Determine the [X, Y] coordinate at the center of the cell enclosing the given text.  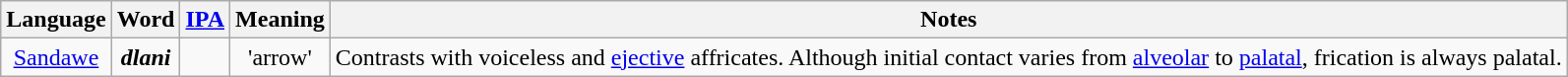
Contrasts with voiceless and ejective affricates. Although initial contact varies from alveolar to palatal, frication is always palatal. [949, 57]
Notes [949, 20]
Meaning [281, 20]
Language [56, 20]
'arrow' [281, 57]
Word [146, 20]
IPA [205, 20]
Sandawe [56, 57]
dlani [146, 57]
